Output the (X, Y) coordinate of the center of the cell containing the given text.  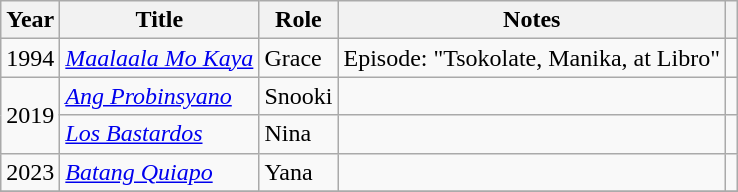
Snooki (298, 96)
Episode: "Tsokolate, Manika, at Libro" (532, 58)
1994 (30, 58)
Ang Probinsyano (160, 96)
Yana (298, 172)
Nina (298, 134)
Grace (298, 58)
2023 (30, 172)
Notes (532, 20)
Los Bastardos (160, 134)
Role (298, 20)
Batang Quiapo (160, 172)
2019 (30, 115)
Title (160, 20)
Year (30, 20)
Maalaala Mo Kaya (160, 58)
